Provide the (X, Y) coordinate of the cell's center where the given text is located.  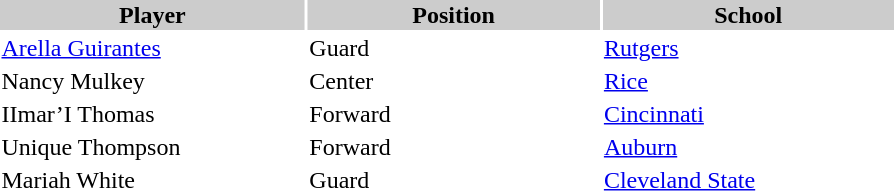
Auburn (748, 147)
Rice (748, 81)
Center (454, 81)
Rutgers (748, 48)
School (748, 15)
Nancy Mulkey (152, 81)
Guard (454, 48)
Player (152, 15)
Arella Guirantes (152, 48)
Position (454, 15)
IImar’I Thomas (152, 114)
Unique Thompson (152, 147)
Cincinnati (748, 114)
